From the cell containing the given text, extract its center point as (x, y) coordinate. 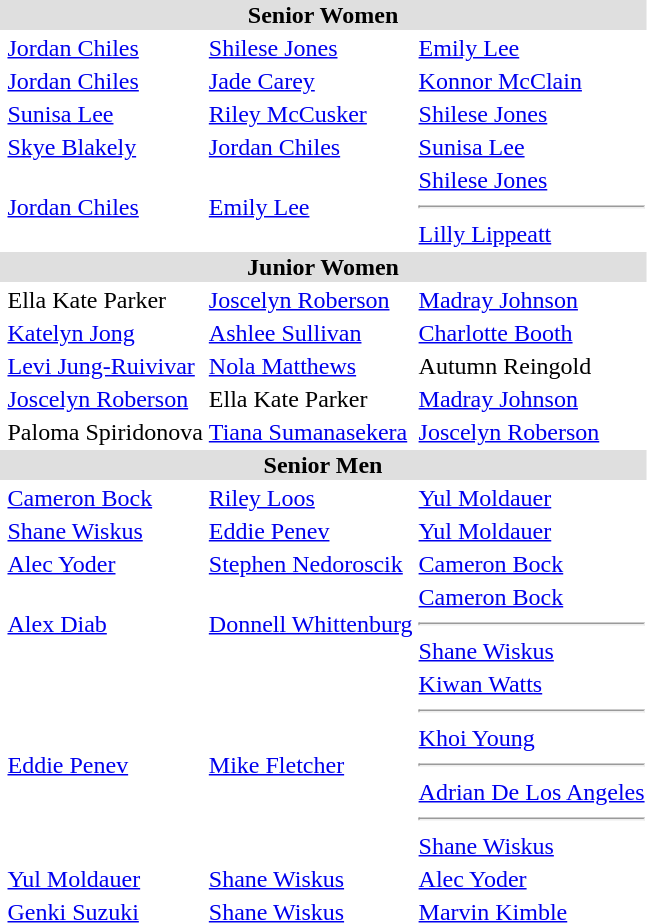
Charlotte Booth (532, 333)
Shilese JonesLilly Lippeatt (532, 207)
Donnell Whittenburg (310, 624)
Paloma Spiridonova (105, 432)
Levi Jung-Ruivivar (105, 366)
Jade Carey (310, 81)
Alex Diab (105, 624)
Autumn Reingold (532, 366)
Ashlee Sullivan (310, 333)
Mike Fletcher (310, 765)
Cameron BockShane Wiskus (532, 624)
Katelyn Jong (105, 333)
Junior Women (323, 267)
Nola Matthews (310, 366)
Kiwan WattsKhoi YoungAdrian De Los AngelesShane Wiskus (532, 765)
Tiana Sumanasekera (310, 432)
Senior Men (323, 465)
Skye Blakely (105, 147)
Riley McCusker (310, 114)
Riley Loos (310, 498)
Stephen Nedoroscik (310, 564)
Konnor McClain (532, 81)
Senior Women (323, 15)
